Return the [X, Y] coordinate for the center point of the cell that contains the specified text.  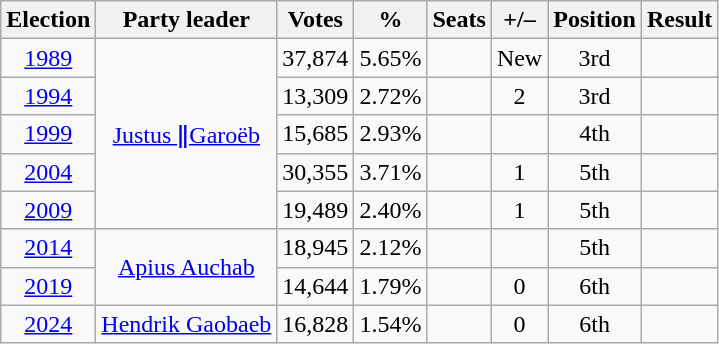
19,489 [316, 210]
2 [519, 96]
2014 [48, 248]
2019 [48, 286]
1999 [48, 134]
14,644 [316, 286]
Votes [316, 20]
2009 [48, 210]
13,309 [316, 96]
% [390, 20]
Justus ǁGaroëb [186, 134]
Seats [459, 20]
2.12% [390, 248]
2.40% [390, 210]
2024 [48, 324]
Apius Auchab [186, 267]
+/– [519, 20]
37,874 [316, 58]
Election [48, 20]
1.79% [390, 286]
1989 [48, 58]
16,828 [316, 324]
2.72% [390, 96]
2.93% [390, 134]
4th [595, 134]
15,685 [316, 134]
Hendrik Gaobaeb [186, 324]
Position [595, 20]
New [519, 58]
Result [679, 20]
Party leader [186, 20]
18,945 [316, 248]
2004 [48, 172]
5.65% [390, 58]
1994 [48, 96]
30,355 [316, 172]
1.54% [390, 324]
3.71% [390, 172]
